Locate the cell with the specified text and output its (X, Y) center coordinate. 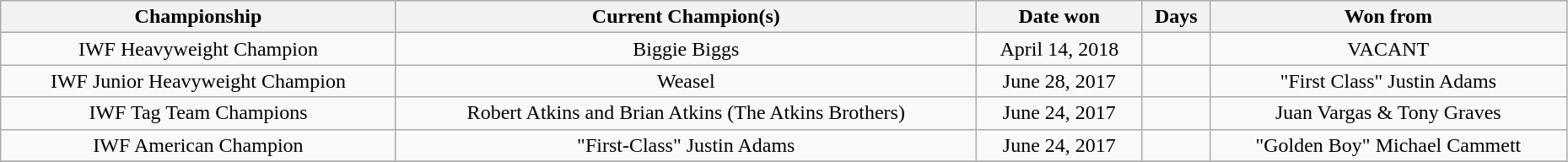
IWF Heavyweight Champion (198, 49)
Biggie Biggs (686, 49)
"Golden Boy" Michael Cammett (1388, 145)
"First Class" Justin Adams (1388, 81)
Robert Atkins and Brian Atkins (The Atkins Brothers) (686, 113)
Championship (198, 17)
Days (1176, 17)
"First-Class" Justin Adams (686, 145)
IWF Tag Team Champions (198, 113)
June 28, 2017 (1059, 81)
April 14, 2018 (1059, 49)
IWF American Champion (198, 145)
IWF Junior Heavyweight Champion (198, 81)
Won from (1388, 17)
Date won (1059, 17)
Current Champion(s) (686, 17)
Weasel (686, 81)
Juan Vargas & Tony Graves (1388, 113)
VACANT (1388, 49)
